Capture the cell that displays the provided text and extract its [X, Y] central coordinate. 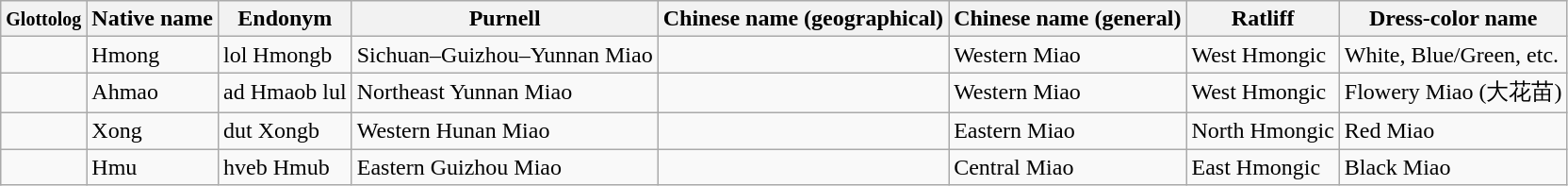
Endonym [285, 19]
hveb Hmub [285, 167]
Central Miao [1068, 167]
Flowery Miao (大花苗) [1453, 93]
lol Hmongb [285, 55]
Chinese name (general) [1068, 19]
ad Hmaob lul [285, 93]
Hmong [153, 55]
Xong [153, 130]
Black Miao [1453, 167]
East Hmongic [1263, 167]
Eastern Miao [1068, 130]
dut Xongb [285, 130]
North Hmongic [1263, 130]
Native name [153, 19]
Glottolog [43, 19]
Ratliff [1263, 19]
Sichuan–Guizhou–Yunnan Miao [505, 55]
Dress-color name [1453, 19]
Purnell [505, 19]
Ahmao [153, 93]
Eastern Guizhou Miao [505, 167]
Red Miao [1453, 130]
Hmu [153, 167]
Northeast Yunnan Miao [505, 93]
Chinese name (geographical) [803, 19]
White, Blue/Green, etc. [1453, 55]
Western Hunan Miao [505, 130]
